Return (x, y) of the center of cell containing provided text 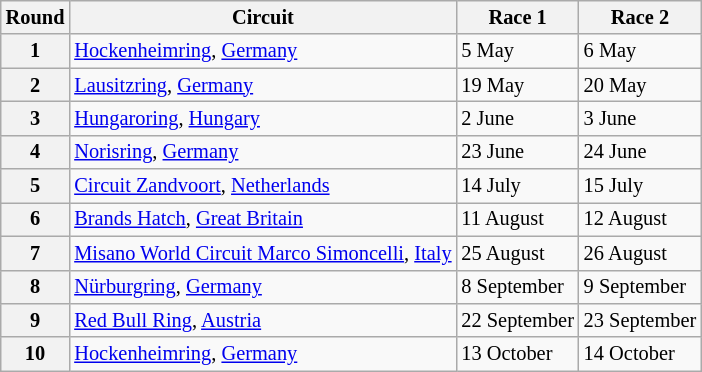
8 September (517, 287)
Lausitzring, Germany (262, 85)
6 May (640, 51)
Hungaroring, Hungary (262, 118)
10 (36, 354)
9 September (640, 287)
14 October (640, 354)
6 (36, 219)
25 August (517, 253)
12 August (640, 219)
Red Bull Ring, Austria (262, 320)
22 September (517, 320)
23 September (640, 320)
1 (36, 51)
19 May (517, 85)
Round (36, 17)
15 July (640, 186)
3 June (640, 118)
Misano World Circuit Marco Simoncelli, Italy (262, 253)
11 August (517, 219)
5 (36, 186)
Norisring, Germany (262, 152)
Circuit (262, 17)
2 June (517, 118)
Race 2 (640, 17)
2 (36, 85)
Nürburgring, Germany (262, 287)
13 October (517, 354)
20 May (640, 85)
Circuit Zandvoort, Netherlands (262, 186)
26 August (640, 253)
Brands Hatch, Great Britain (262, 219)
Race 1 (517, 17)
5 May (517, 51)
8 (36, 287)
3 (36, 118)
24 June (640, 152)
7 (36, 253)
23 June (517, 152)
4 (36, 152)
14 July (517, 186)
9 (36, 320)
